Output the (x, y) coordinate of the center of the cell containing the given text.  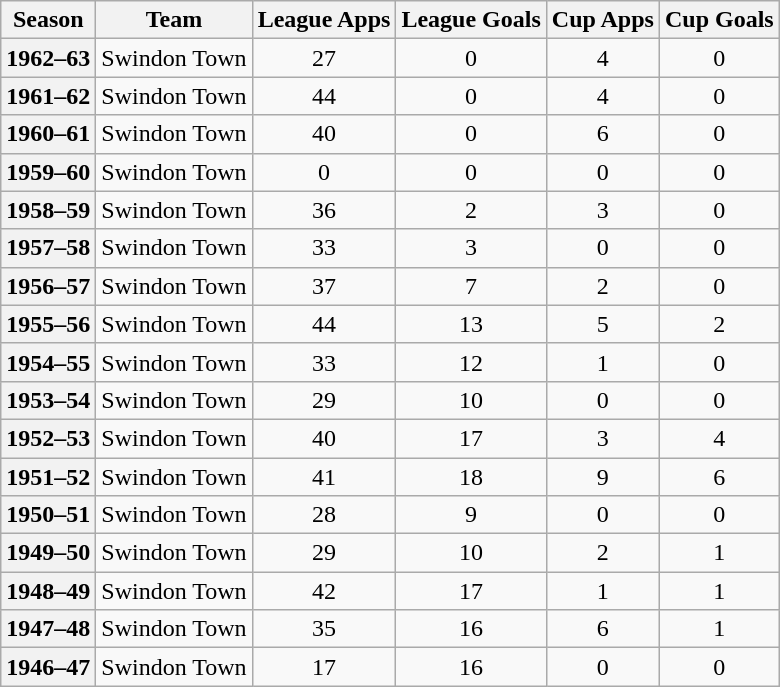
12 (471, 362)
1950–51 (48, 515)
1946–47 (48, 667)
1954–55 (48, 362)
18 (471, 477)
1951–52 (48, 477)
1955–56 (48, 324)
1959–60 (48, 172)
League Goals (471, 20)
1948–49 (48, 591)
1958–59 (48, 210)
Cup Apps (602, 20)
35 (324, 629)
1961–62 (48, 96)
37 (324, 286)
1957–58 (48, 248)
Team (174, 20)
36 (324, 210)
1962–63 (48, 58)
1949–50 (48, 553)
Cup Goals (719, 20)
7 (471, 286)
13 (471, 324)
27 (324, 58)
42 (324, 591)
Season (48, 20)
41 (324, 477)
1947–48 (48, 629)
1953–54 (48, 400)
1952–53 (48, 438)
5 (602, 324)
League Apps (324, 20)
1956–57 (48, 286)
28 (324, 515)
1960–61 (48, 134)
